Scan for the cell matching the given text and deliver its [X, Y] coordinate at center. 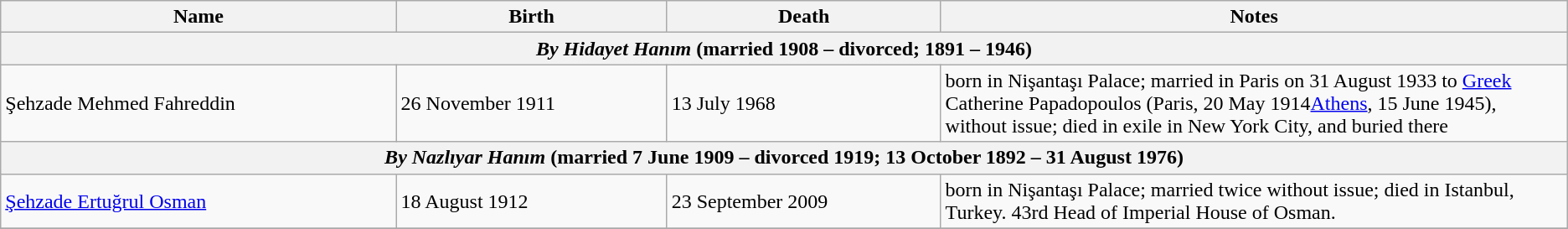
26 November 1911 [531, 103]
Şehzade Mehmed Fahreddin [199, 103]
23 September 2009 [804, 201]
Death [804, 17]
18 August 1912 [531, 201]
Name [199, 17]
born in Nişantaşı Palace; married twice without issue; died in Istanbul, Turkey. 43rd Head of Imperial House of Osman. [1254, 201]
Notes [1254, 17]
By Hidayet Hanım (married 1908 – divorced; 1891 – 1946) [784, 49]
Birth [531, 17]
13 July 1968 [804, 103]
By Nazlıyar Hanım (married 7 June 1909 – divorced 1919; 13 October 1892 – 31 August 1976) [784, 158]
Şehzade Ertuğrul Osman [199, 201]
